Locate the cell with the specified text and output its [X, Y] center coordinate. 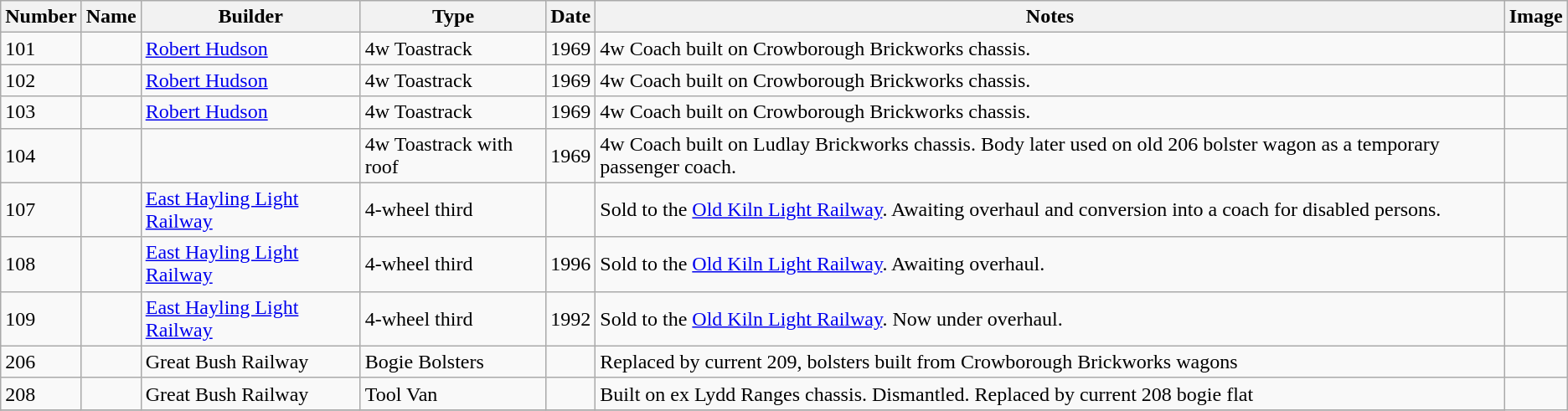
Sold to the Old Kiln Light Railway. Awaiting overhaul and conversion into a coach for disabled persons. [1050, 209]
103 [41, 112]
108 [41, 265]
Builder [250, 17]
102 [41, 80]
104 [41, 156]
208 [41, 393]
206 [41, 362]
107 [41, 209]
4w Toastrack with roof [452, 156]
1996 [571, 265]
Type [452, 17]
Notes [1050, 17]
109 [41, 318]
Tool Van [452, 393]
Built on ex Lydd Ranges chassis. Dismantled. Replaced by current 208 bogie flat [1050, 393]
4w Coach built on Ludlay Brickworks chassis. Body later used on old 206 bolster wagon as a temporary passenger coach. [1050, 156]
Date [571, 17]
1992 [571, 318]
Name [111, 17]
Replaced by current 209, bolsters built from Crowborough Brickworks wagons [1050, 362]
101 [41, 49]
Sold to the Old Kiln Light Railway. Awaiting overhaul. [1050, 265]
Image [1536, 17]
Number [41, 17]
Sold to the Old Kiln Light Railway. Now under overhaul. [1050, 318]
Bogie Bolsters [452, 362]
